Scan for the cell matching the given text and deliver its [X, Y] coordinate at center. 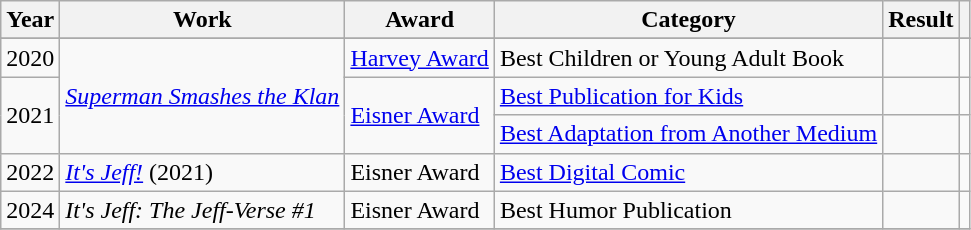
Best Publication for Kids [688, 96]
Award [420, 20]
It's Jeff: The Jeff-Verse #1 [202, 210]
2021 [30, 115]
Work [202, 20]
Best Humor Publication [688, 210]
Category [688, 20]
Superman Smashes the Klan [202, 96]
It's Jeff! (2021) [202, 172]
Best Adaptation from Another Medium [688, 134]
2020 [30, 58]
Harvey Award [420, 58]
Year [30, 20]
Result [921, 20]
2024 [30, 210]
Best Digital Comic [688, 172]
2022 [30, 172]
Best Children or Young Adult Book [688, 58]
